Detect which cell encompasses the target text, then output its [x, y] center coordinate. 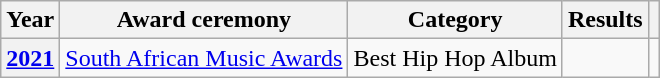
South African Music Awards [204, 58]
Year [30, 20]
Award ceremony [204, 20]
Results [605, 20]
Category [455, 20]
2021 [30, 58]
Best Hip Hop Album [455, 58]
